Return the [X, Y] coordinate for the center point of the cell that contains the specified text.  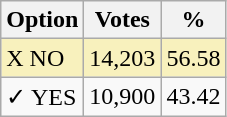
Votes [122, 20]
Option [42, 20]
10,900 [122, 97]
56.58 [194, 58]
✓ YES [42, 97]
14,203 [122, 58]
% [194, 20]
X NO [42, 58]
43.42 [194, 97]
